From the cell containing the given text, extract its center point as (X, Y) coordinate. 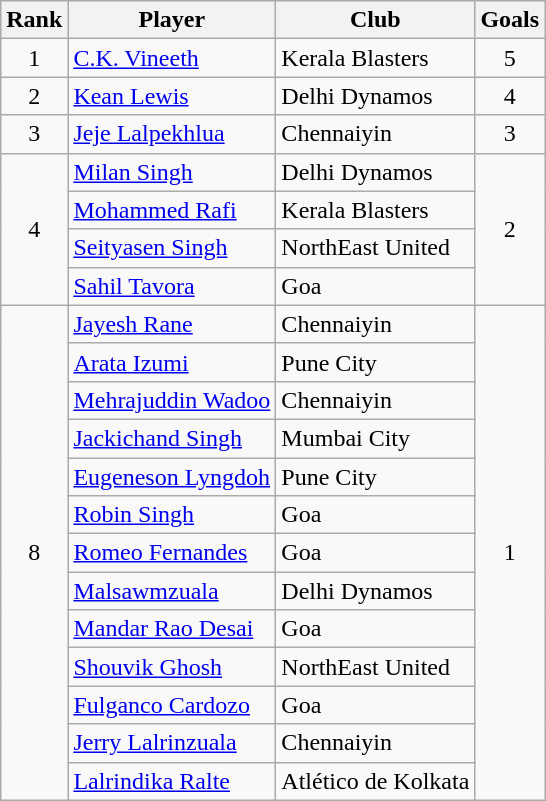
Jerry Lalrinzuala (172, 743)
Malsawmzuala (172, 591)
5 (510, 58)
Jeje Lalpekhlua (172, 134)
Kean Lewis (172, 96)
Shouvik Ghosh (172, 667)
Mumbai City (376, 438)
8 (34, 552)
Milan Singh (172, 172)
Jayesh Rane (172, 324)
Jackichand Singh (172, 438)
Lalrindika Ralte (172, 781)
Atlético de Kolkata (376, 781)
Goals (510, 20)
Player (172, 20)
Sahil Tavora (172, 286)
Rank (34, 20)
Club (376, 20)
Fulganco Cardozo (172, 705)
Arata Izumi (172, 362)
C.K. Vineeth (172, 58)
Mandar Rao Desai (172, 629)
Robin Singh (172, 515)
Seityasen Singh (172, 248)
Mohammed Rafi (172, 210)
Romeo Fernandes (172, 553)
Eugeneson Lyngdoh (172, 477)
Mehrajuddin Wadoo (172, 400)
